Output the (X, Y) coordinate of the center of the cell containing the given text.  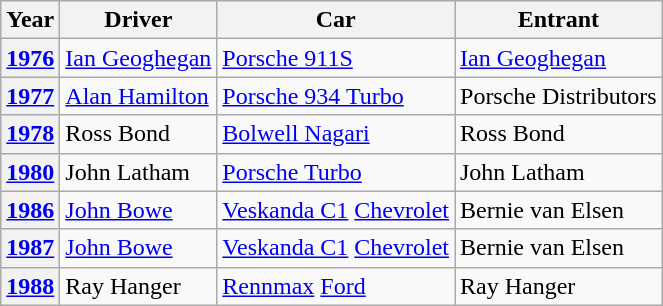
Porsche Distributors (558, 96)
Driver (138, 20)
1986 (30, 210)
Year (30, 20)
Entrant (558, 20)
Car (336, 20)
1988 (30, 286)
1987 (30, 248)
Porsche 911S (336, 58)
1978 (30, 134)
Porsche Turbo (336, 172)
1976 (30, 58)
Porsche 934 Turbo (336, 96)
1977 (30, 96)
1980 (30, 172)
Alan Hamilton (138, 96)
Bolwell Nagari (336, 134)
Rennmax Ford (336, 286)
